Scan for the cell matching the given text and deliver its [X, Y] coordinate at center. 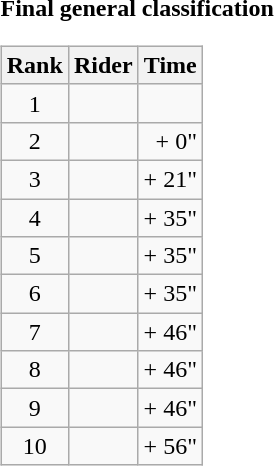
Rider [103, 65]
2 [34, 141]
Time [170, 65]
+ 0" [170, 141]
3 [34, 179]
10 [34, 446]
6 [34, 294]
5 [34, 256]
+ 21" [170, 179]
8 [34, 370]
Rank [34, 65]
7 [34, 332]
4 [34, 217]
1 [34, 103]
9 [34, 408]
+ 56" [170, 446]
